Provide the (X, Y) coordinate of the cell's center where the given text is located.  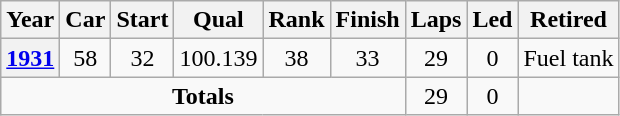
Retired (568, 20)
Qual (218, 20)
58 (86, 58)
100.139 (218, 58)
38 (296, 58)
33 (368, 58)
Totals (203, 96)
Laps (436, 20)
Led (492, 20)
Start (142, 20)
Finish (368, 20)
Rank (296, 20)
Car (86, 20)
Year (30, 20)
32 (142, 58)
1931 (30, 58)
Fuel tank (568, 58)
